Detect which cell encompasses the target text, then output its [X, Y] center coordinate. 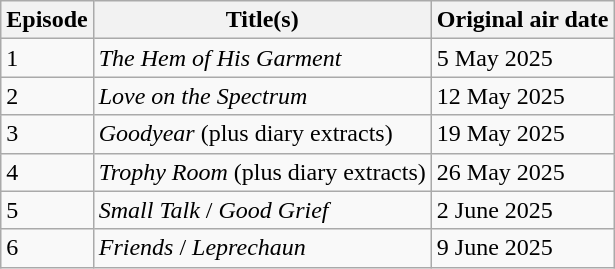
Title(s) [262, 20]
2 June 2025 [522, 210]
12 May 2025 [522, 96]
9 June 2025 [522, 248]
Love on the Spectrum [262, 96]
6 [47, 248]
5 May 2025 [522, 58]
Original air date [522, 20]
2 [47, 96]
3 [47, 134]
Trophy Room (plus diary extracts) [262, 172]
26 May 2025 [522, 172]
Episode [47, 20]
Small Talk / Good Grief [262, 210]
1 [47, 58]
5 [47, 210]
The Hem of His Garment [262, 58]
Goodyear (plus diary extracts) [262, 134]
19 May 2025 [522, 134]
Friends / Leprechaun [262, 248]
4 [47, 172]
